Provide the (X, Y) coordinate of the cell's center where the given text is located.  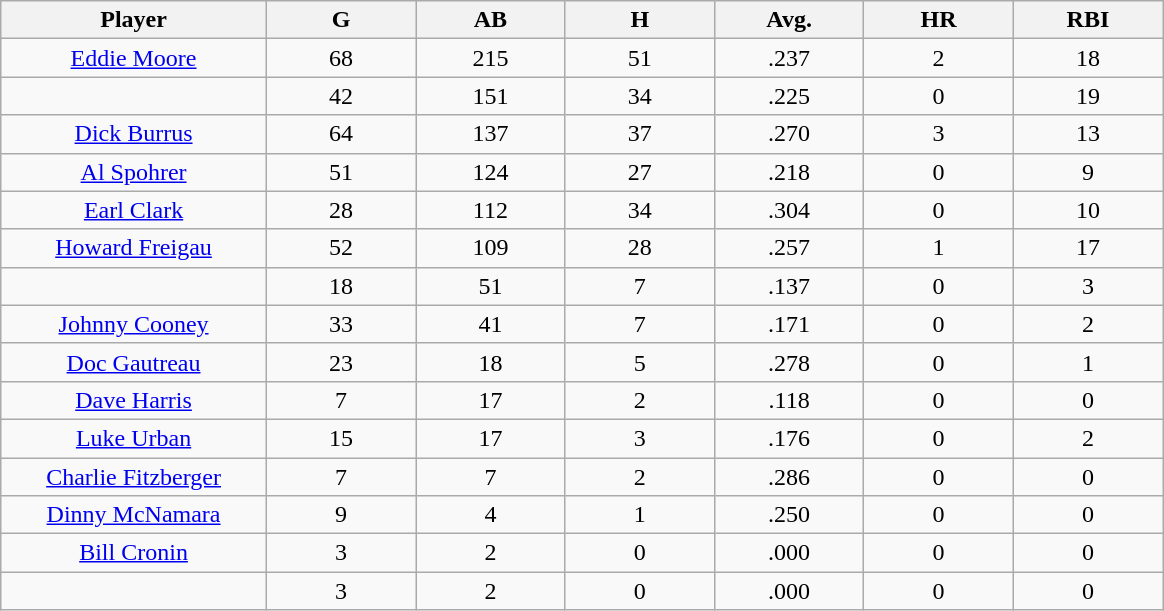
42 (340, 96)
124 (490, 172)
5 (640, 362)
Bill Cronin (134, 553)
Earl Clark (134, 210)
Doc Gautreau (134, 362)
HR (938, 20)
Avg. (788, 20)
112 (490, 210)
23 (340, 362)
Charlie Fitzberger (134, 477)
68 (340, 58)
41 (490, 324)
52 (340, 248)
37 (640, 134)
Al Spohrer (134, 172)
Howard Freigau (134, 248)
215 (490, 58)
.176 (788, 438)
151 (490, 96)
.118 (788, 400)
.171 (788, 324)
Dinny McNamara (134, 515)
RBI (1088, 20)
33 (340, 324)
Eddie Moore (134, 58)
Dick Burrus (134, 134)
AB (490, 20)
10 (1088, 210)
27 (640, 172)
.237 (788, 58)
Johnny Cooney (134, 324)
.278 (788, 362)
.286 (788, 477)
.225 (788, 96)
Dave Harris (134, 400)
Player (134, 20)
137 (490, 134)
Luke Urban (134, 438)
.250 (788, 515)
.257 (788, 248)
15 (340, 438)
.304 (788, 210)
109 (490, 248)
.137 (788, 286)
64 (340, 134)
.218 (788, 172)
19 (1088, 96)
13 (1088, 134)
4 (490, 515)
H (640, 20)
G (340, 20)
.270 (788, 134)
